Return the [X, Y] coordinate for the center point of the cell that contains the specified text.  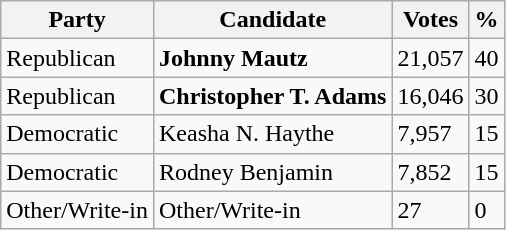
27 [430, 210]
% [486, 20]
Party [78, 20]
Votes [430, 20]
30 [486, 96]
Johnny Mautz [272, 58]
Rodney Benjamin [272, 172]
16,046 [430, 96]
Candidate [272, 20]
Keasha N. Haythe [272, 134]
Christopher T. Adams [272, 96]
7,957 [430, 134]
21,057 [430, 58]
0 [486, 210]
7,852 [430, 172]
40 [486, 58]
